Detect which cell encompasses the target text, then output its [X, Y] center coordinate. 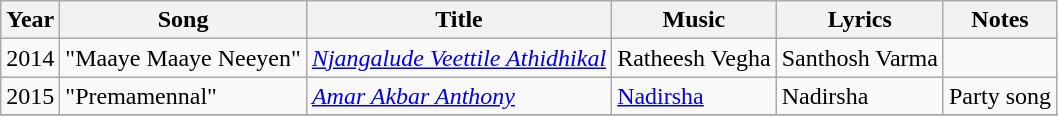
Ratheesh Vegha [694, 58]
2015 [30, 96]
Title [458, 20]
Lyrics [860, 20]
2014 [30, 58]
Party song [1000, 96]
Njangalude Veettile Athidhikal [458, 58]
Santhosh Varma [860, 58]
Amar Akbar Anthony [458, 96]
Music [694, 20]
"Maaye Maaye Neeyen" [184, 58]
"Premamennal" [184, 96]
Notes [1000, 20]
Song [184, 20]
Year [30, 20]
